Return the (x, y) coordinate for the center point of the cell that contains the specified text.  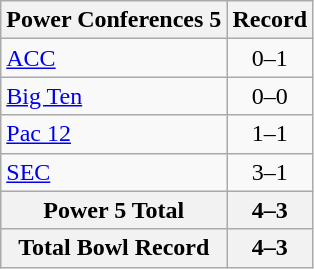
Total Bowl Record (114, 248)
0–1 (270, 58)
1–1 (270, 134)
Power 5 Total (114, 210)
3–1 (270, 172)
ACC (114, 58)
Pac 12 (114, 134)
SEC (114, 172)
Power Conferences 5 (114, 20)
0–0 (270, 96)
Big Ten (114, 96)
Record (270, 20)
